For the text-containing cell, return its midpoint in (X, Y) coordinate format. 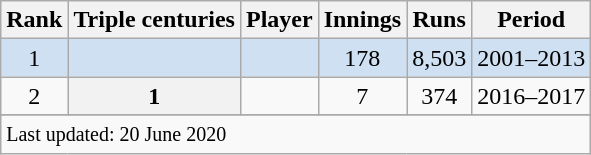
2 (34, 96)
2016–2017 (532, 96)
Runs (440, 20)
Innings (362, 20)
Rank (34, 20)
2001–2013 (532, 58)
374 (440, 96)
7 (362, 96)
8,503 (440, 58)
Player (279, 20)
178 (362, 58)
Last updated: 20 June 2020 (296, 134)
Period (532, 20)
Triple centuries (154, 20)
